Output the [X, Y] coordinate of the center of the cell containing the given text.  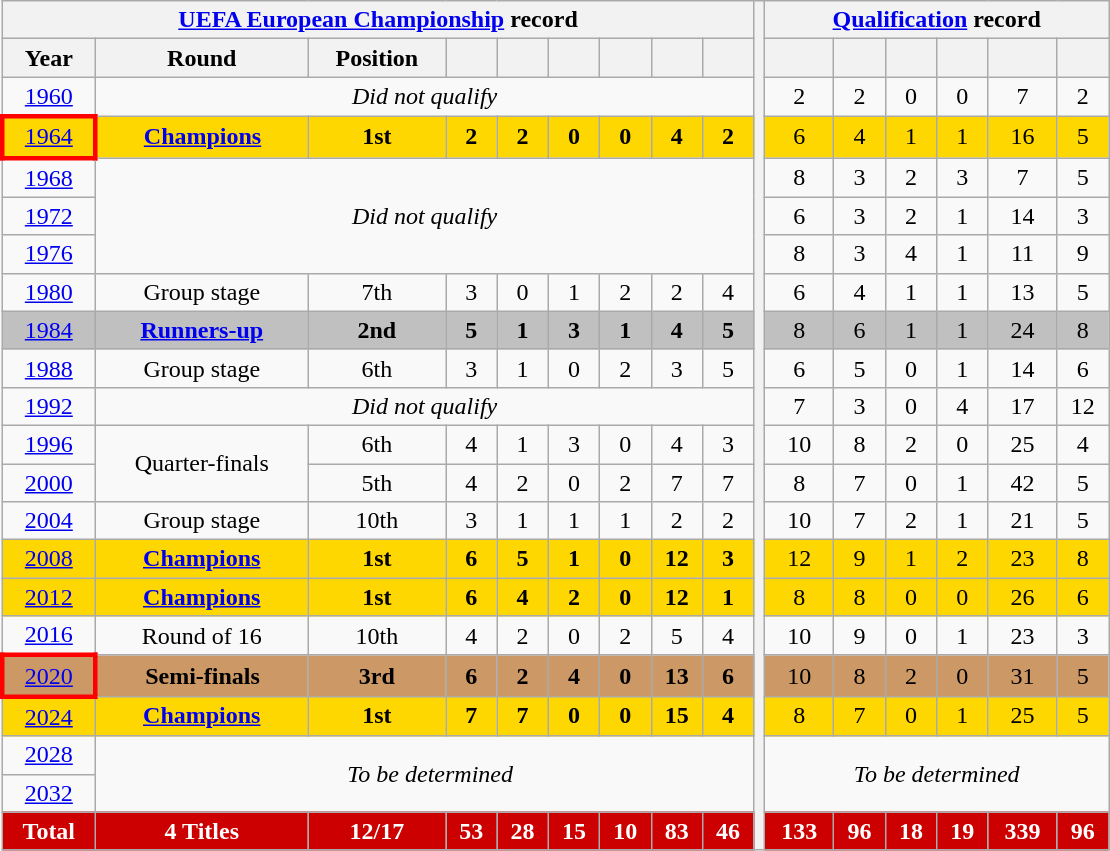
UEFA European Championship record [378, 20]
3rd [376, 676]
4 Titles [202, 831]
Position [376, 58]
1968 [48, 178]
Qualification record [937, 20]
53 [472, 831]
2024 [48, 716]
Quarter-finals [202, 463]
Round [202, 58]
5th [376, 483]
2012 [48, 597]
26 [1022, 597]
2008 [48, 559]
12/17 [376, 831]
11 [1022, 254]
Semi-finals [202, 676]
21 [1022, 521]
2004 [48, 521]
1992 [48, 406]
1988 [48, 368]
Year [48, 58]
16 [1022, 136]
28 [522, 831]
Total [48, 831]
1964 [48, 136]
339 [1022, 831]
Runners-up [202, 330]
17 [1022, 406]
46 [728, 831]
19 [962, 831]
2028 [48, 755]
2020 [48, 676]
1996 [48, 444]
2016 [48, 636]
2nd [376, 330]
1972 [48, 216]
24 [1022, 330]
1976 [48, 254]
2032 [48, 793]
1960 [48, 97]
7th [376, 292]
1984 [48, 330]
1980 [48, 292]
18 [910, 831]
31 [1022, 676]
83 [676, 831]
133 [800, 831]
2000 [48, 483]
Round of 16 [202, 636]
42 [1022, 483]
